Extract the [X, Y] coordinate from the center of the cell holding the provided text.  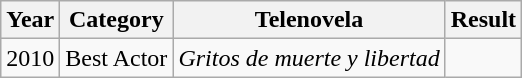
Best Actor [116, 58]
2010 [30, 58]
Year [30, 20]
Category [116, 20]
Telenovela [309, 20]
Result [483, 20]
Gritos de muerte y libertad [309, 58]
